Extract the (x, y) coordinate from the center of the cell holding the provided text.  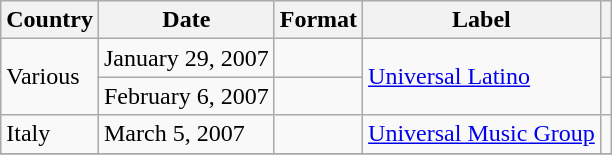
Universal Latino (482, 77)
Various (50, 77)
Format (318, 20)
January 29, 2007 (186, 58)
Italy (50, 134)
March 5, 2007 (186, 134)
February 6, 2007 (186, 96)
Label (482, 20)
Country (50, 20)
Date (186, 20)
Universal Music Group (482, 134)
